Detect which cell encompasses the target text, then output its (x, y) center coordinate. 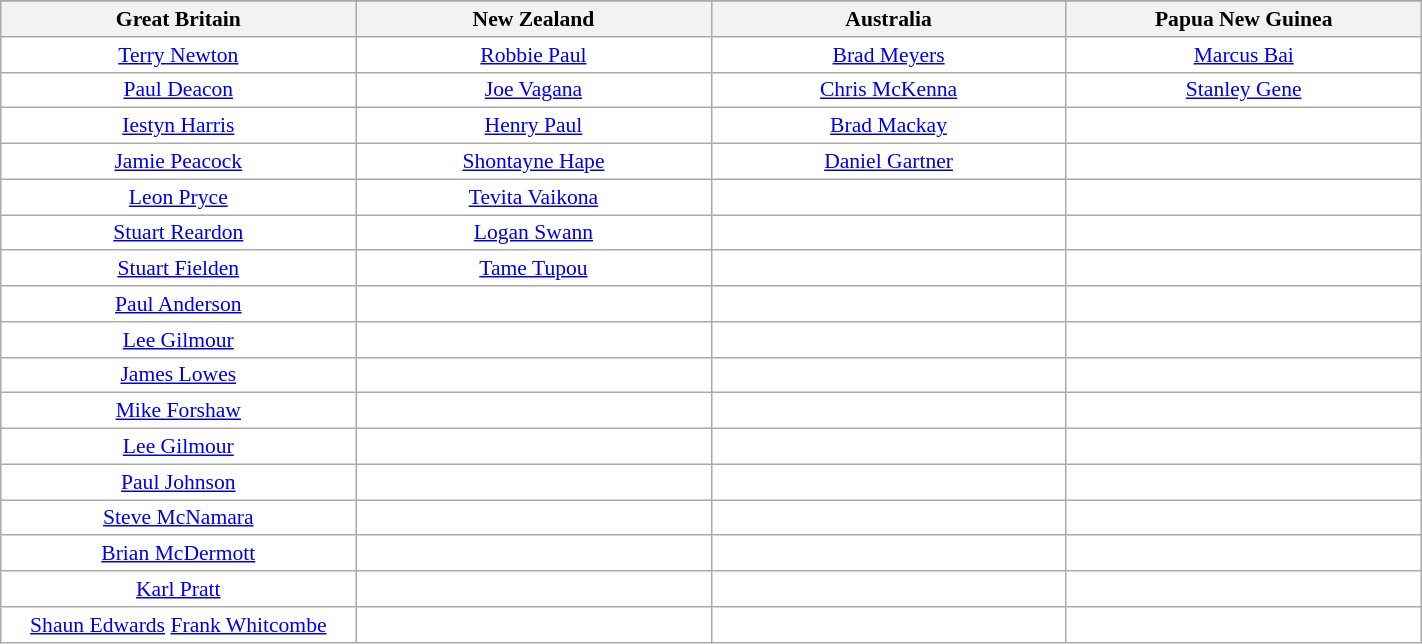
Shontayne Hape (534, 162)
Iestyn Harris (178, 126)
Tame Tupou (534, 269)
Great Britain (178, 19)
Stuart Fielden (178, 269)
Jamie Peacock (178, 162)
Tevita Vaikona (534, 197)
Shaun Edwards Frank Whitcombe (178, 625)
Stanley Gene (1244, 90)
Brad Mackay (888, 126)
James Lowes (178, 375)
Papua New Guinea (1244, 19)
Mike Forshaw (178, 411)
Leon Pryce (178, 197)
Steve McNamara (178, 518)
Joe Vagana (534, 90)
Australia (888, 19)
Karl Pratt (178, 589)
Terry Newton (178, 55)
Henry Paul (534, 126)
Paul Johnson (178, 482)
Robbie Paul (534, 55)
New Zealand (534, 19)
Logan Swann (534, 233)
Paul Anderson (178, 304)
Brad Meyers (888, 55)
Daniel Gartner (888, 162)
Chris McKenna (888, 90)
Stuart Reardon (178, 233)
Paul Deacon (178, 90)
Brian McDermott (178, 554)
Marcus Bai (1244, 55)
